Find where the given text appears and provide that cell's center as (X, Y) coordinate. 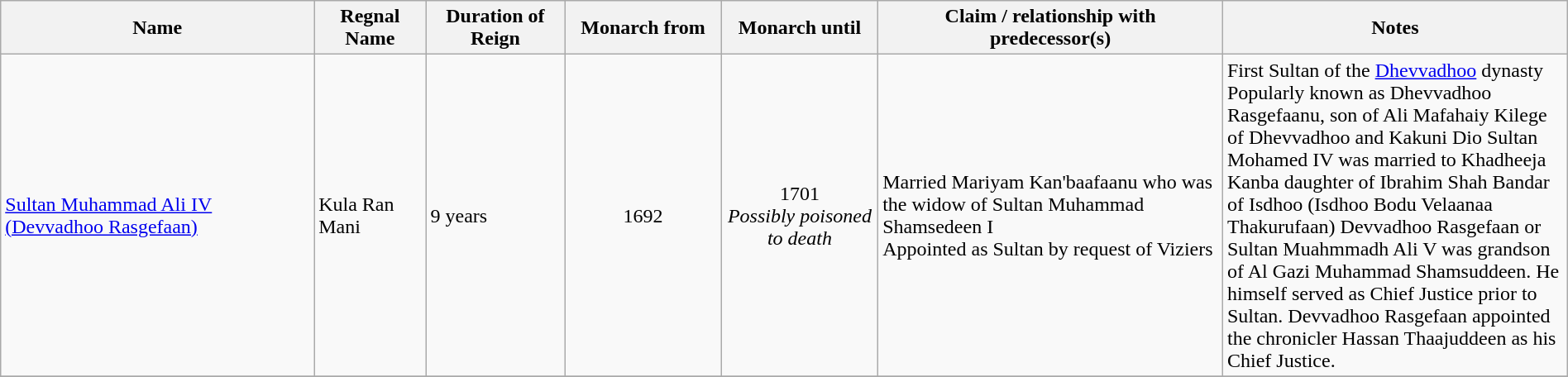
Claim / relationship with predecessor(s) (1050, 28)
Duration of Reign (495, 28)
Married Mariyam Kan'baafaanu who was the widow of Sultan Muhammad Shamsedeen IAppointed as Sultan by request of Viziers (1050, 215)
Notes (1394, 28)
9 years (495, 215)
Monarch from (643, 28)
Name (157, 28)
Kula Ran Mani (370, 215)
1692 (643, 215)
Sultan Muhammad Ali IV (Devvadhoo Rasgefaan) (157, 215)
Monarch until (799, 28)
1701Possibly poisoned to death (799, 215)
Regnal Name (370, 28)
